Locate the cell with the specified text and output its (x, y) center coordinate. 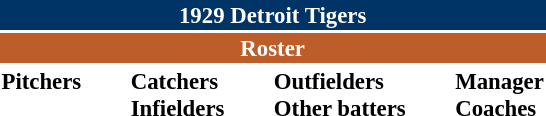
1929 Detroit Tigers (272, 15)
Roster (272, 48)
